From the cell containing the given text, extract its center point as (x, y) coordinate. 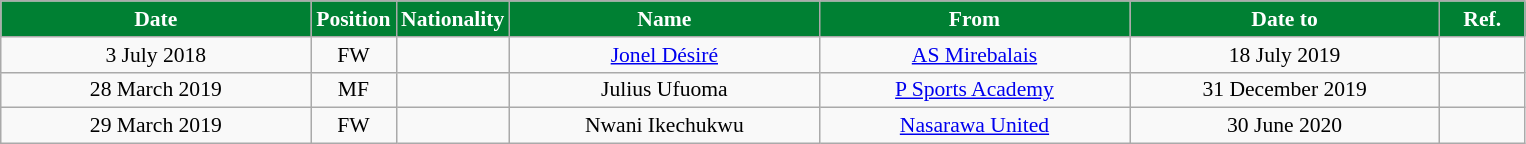
Nwani Ikechukwu (664, 126)
Nationality (452, 19)
28 March 2019 (156, 90)
From (974, 19)
18 July 2019 (1285, 55)
3 July 2018 (156, 55)
Nasarawa United (974, 126)
MF (354, 90)
30 June 2020 (1285, 126)
Name (664, 19)
29 March 2019 (156, 126)
Julius Ufuoma (664, 90)
P Sports Academy (974, 90)
Position (354, 19)
Ref. (1482, 19)
AS Mirebalais (974, 55)
Date to (1285, 19)
Date (156, 19)
31 December 2019 (1285, 90)
Jonel Désiré (664, 55)
